Return (x, y) of the center of cell containing provided text 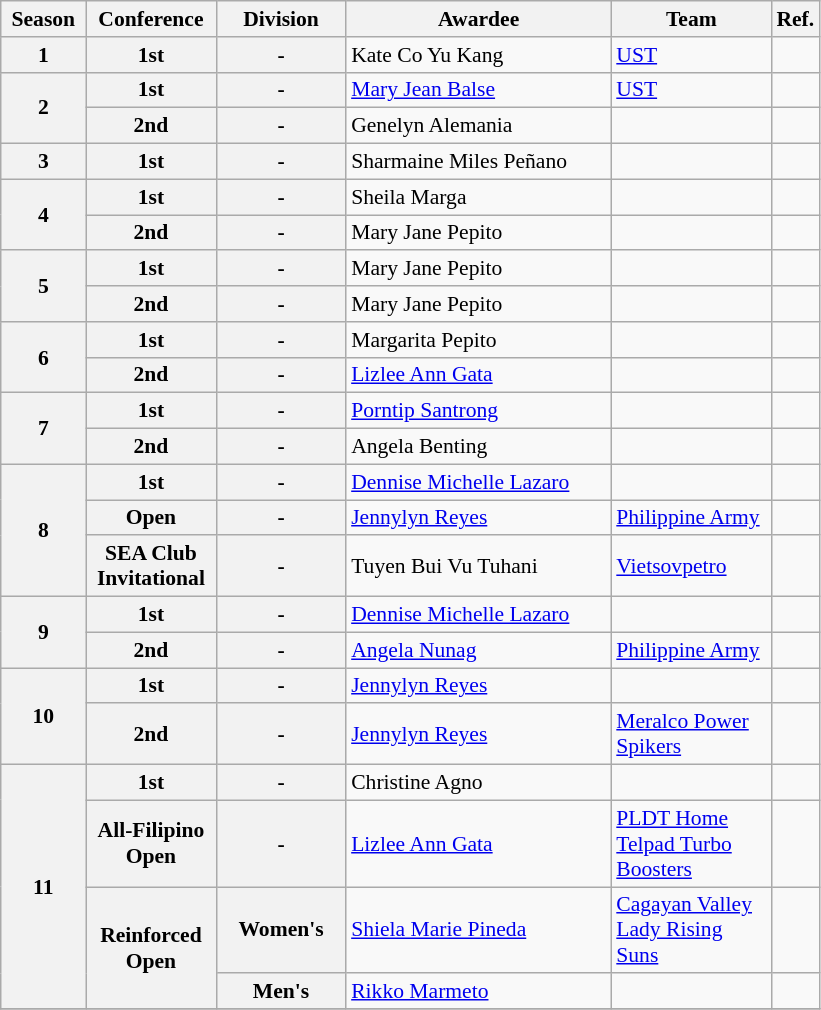
6 (44, 358)
Genelyn Alemania (478, 126)
8 (44, 530)
All-Filipino Open (151, 844)
Cagayan Valley Lady Rising Suns (691, 930)
Mary Jean Balse (478, 90)
Tuyen Bui Vu Tuhani (478, 566)
Sharmaine Miles Peñano (478, 162)
Reinforced Open (151, 948)
Margarita Pepito (478, 340)
SEA Club Invitational (151, 566)
Division (281, 19)
7 (44, 428)
Vietsovpetro (691, 566)
10 (44, 716)
Porntip Santrong (478, 411)
11 (44, 887)
Season (44, 19)
3 (44, 162)
1 (44, 55)
Conference (151, 19)
Angela Benting (478, 447)
2 (44, 108)
PLDT Home Telpad Turbo Boosters (691, 844)
Open (151, 518)
5 (44, 286)
Rikko Marmeto (478, 992)
Christine Agno (478, 783)
4 (44, 214)
Meralco Power Spikers (691, 734)
Men's (281, 992)
Shiela Marie Pineda (478, 930)
Women's (281, 930)
Ref. (795, 19)
Kate Co Yu Kang (478, 55)
Team (691, 19)
Angela Nunag (478, 650)
Awardee (478, 19)
9 (44, 632)
Sheila Marga (478, 197)
